Capture the cell that displays the provided text and extract its (X, Y) central coordinate. 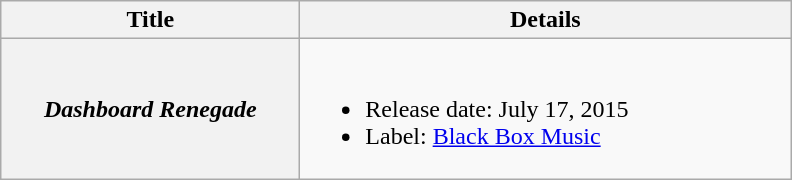
Title (150, 20)
Dashboard Renegade (150, 109)
Details (546, 20)
Release date: July 17, 2015Label: Black Box Music (546, 109)
